For the text-containing cell, return its midpoint in (x, y) coordinate format. 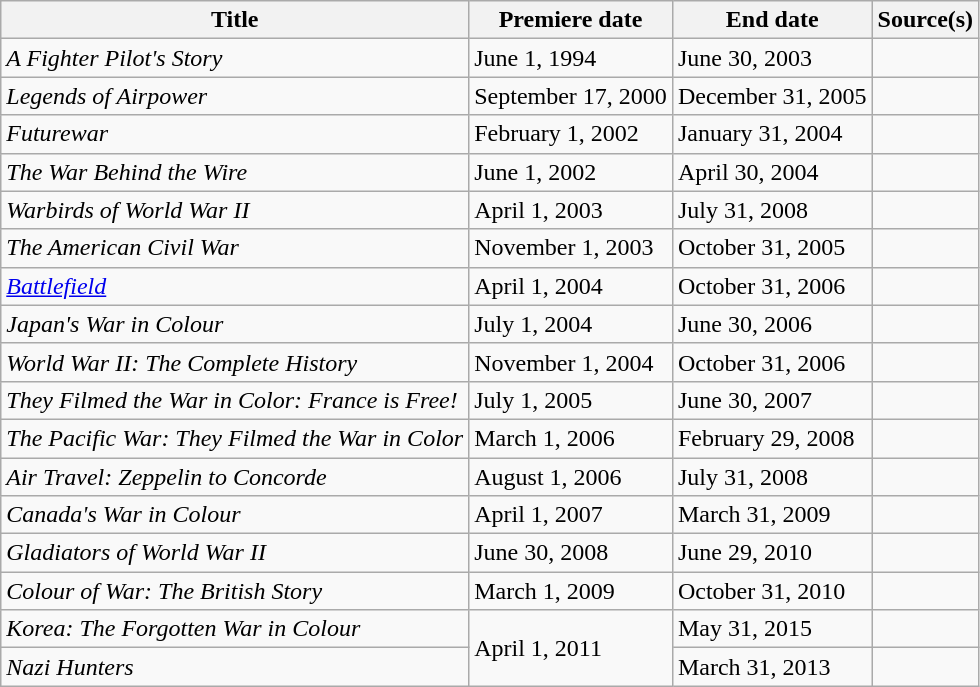
June 1, 2002 (571, 172)
April 1, 2004 (571, 286)
June 30, 2003 (772, 58)
The War Behind the Wire (235, 172)
April 1, 2007 (571, 515)
December 31, 2005 (772, 96)
Nazi Hunters (235, 667)
July 1, 2005 (571, 400)
The Pacific War: They Filmed the War in Color (235, 438)
Legends of Airpower (235, 96)
June 30, 2006 (772, 324)
February 1, 2002 (571, 134)
World War II: The Complete History (235, 362)
July 1, 2004 (571, 324)
October 31, 2010 (772, 591)
Canada's War in Colour (235, 515)
They Filmed the War in Color: France is Free! (235, 400)
June 30, 2008 (571, 553)
Battlefield (235, 286)
End date (772, 20)
Source(s) (926, 20)
January 31, 2004 (772, 134)
Warbirds of World War II (235, 210)
Futurewar (235, 134)
March 1, 2009 (571, 591)
A Fighter Pilot's Story (235, 58)
Japan's War in Colour (235, 324)
Premiere date (571, 20)
March 31, 2013 (772, 667)
April 1, 2003 (571, 210)
Gladiators of World War II (235, 553)
Title (235, 20)
February 29, 2008 (772, 438)
October 31, 2005 (772, 248)
Air Travel: Zeppelin to Concorde (235, 477)
May 31, 2015 (772, 629)
November 1, 2004 (571, 362)
June 29, 2010 (772, 553)
Colour of War: The British Story (235, 591)
Korea: The Forgotten War in Colour (235, 629)
June 30, 2007 (772, 400)
April 1, 2011 (571, 648)
April 30, 2004 (772, 172)
September 17, 2000 (571, 96)
November 1, 2003 (571, 248)
June 1, 1994 (571, 58)
August 1, 2006 (571, 477)
March 31, 2009 (772, 515)
The American Civil War (235, 248)
March 1, 2006 (571, 438)
